Pinpoint the cell where the given text exists, returning its [x, y] midpoint coordinate. 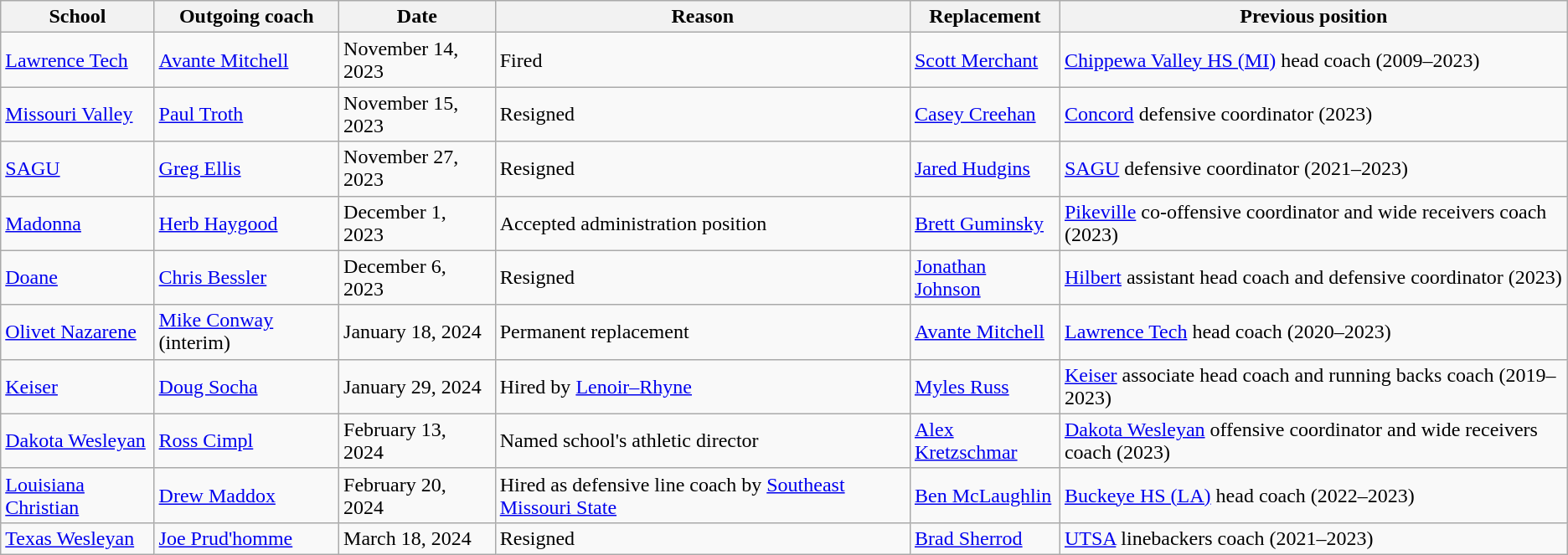
Casey Creehan [985, 114]
Paul Troth [246, 114]
Drew Maddox [246, 496]
Doane [77, 278]
Previous position [1313, 17]
Louisiana Christian [77, 496]
Scott Merchant [985, 60]
Replacement [985, 17]
Brad Sherrod [985, 538]
Permanent replacement [702, 331]
Olivet Nazarene [77, 331]
Ben McLaughlin [985, 496]
November 14, 2023 [417, 60]
Keiser [77, 387]
Texas Wesleyan [77, 538]
Joe Prud'homme [246, 538]
December 6, 2023 [417, 278]
Buckeye HS (LA) head coach (2022–2023) [1313, 496]
Hilbert assistant head coach and defensive coordinator (2023) [1313, 278]
November 27, 2023 [417, 169]
UTSA linebackers coach (2021–2023) [1313, 538]
SAGU defensive coordinator (2021–2023) [1313, 169]
January 29, 2024 [417, 387]
Named school's athletic director [702, 440]
Reason [702, 17]
Brett Guminsky [985, 223]
Pikeville co-offensive coordinator and wide receivers coach (2023) [1313, 223]
SAGU [77, 169]
Concord defensive coordinator (2023) [1313, 114]
Dakota Wesleyan [77, 440]
December 1, 2023 [417, 223]
Doug Socha [246, 387]
Hired by Lenoir–Rhyne [702, 387]
Myles Russ [985, 387]
Mike Conway (interim) [246, 331]
Chris Bessler [246, 278]
Dakota Wesleyan offensive coordinator and wide receivers coach (2023) [1313, 440]
January 18, 2024 [417, 331]
Herb Haygood [246, 223]
School [77, 17]
Lawrence Tech [77, 60]
February 13, 2024 [417, 440]
Fired [702, 60]
Hired as defensive line coach by Southeast Missouri State [702, 496]
Keiser associate head coach and running backs coach (2019–2023) [1313, 387]
Jonathan Johnson [985, 278]
March 18, 2024 [417, 538]
Chippewa Valley HS (MI) head coach (2009–2023) [1313, 60]
Date [417, 17]
Greg Ellis [246, 169]
Alex Kretzschmar [985, 440]
Accepted administration position [702, 223]
Outgoing coach [246, 17]
Madonna [77, 223]
Jared Hudgins [985, 169]
Ross Cimpl [246, 440]
Missouri Valley [77, 114]
November 15, 2023 [417, 114]
Lawrence Tech head coach (2020–2023) [1313, 331]
February 20, 2024 [417, 496]
